Detect which cell encompasses the target text, then output its (x, y) center coordinate. 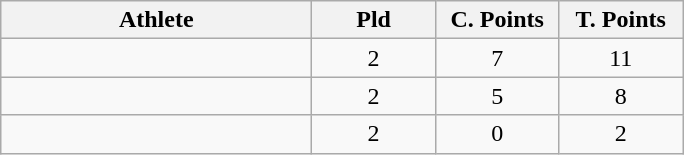
11 (621, 58)
8 (621, 96)
5 (497, 96)
C. Points (497, 20)
0 (497, 134)
7 (497, 58)
T. Points (621, 20)
Pld (374, 20)
Athlete (156, 20)
